Provide the (X, Y) coordinate of the cell's center where the given text is located.  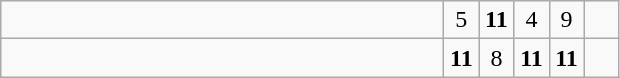
5 (462, 20)
4 (532, 20)
8 (496, 58)
9 (566, 20)
